Scan for the cell matching the given text and deliver its (X, Y) coordinate at center. 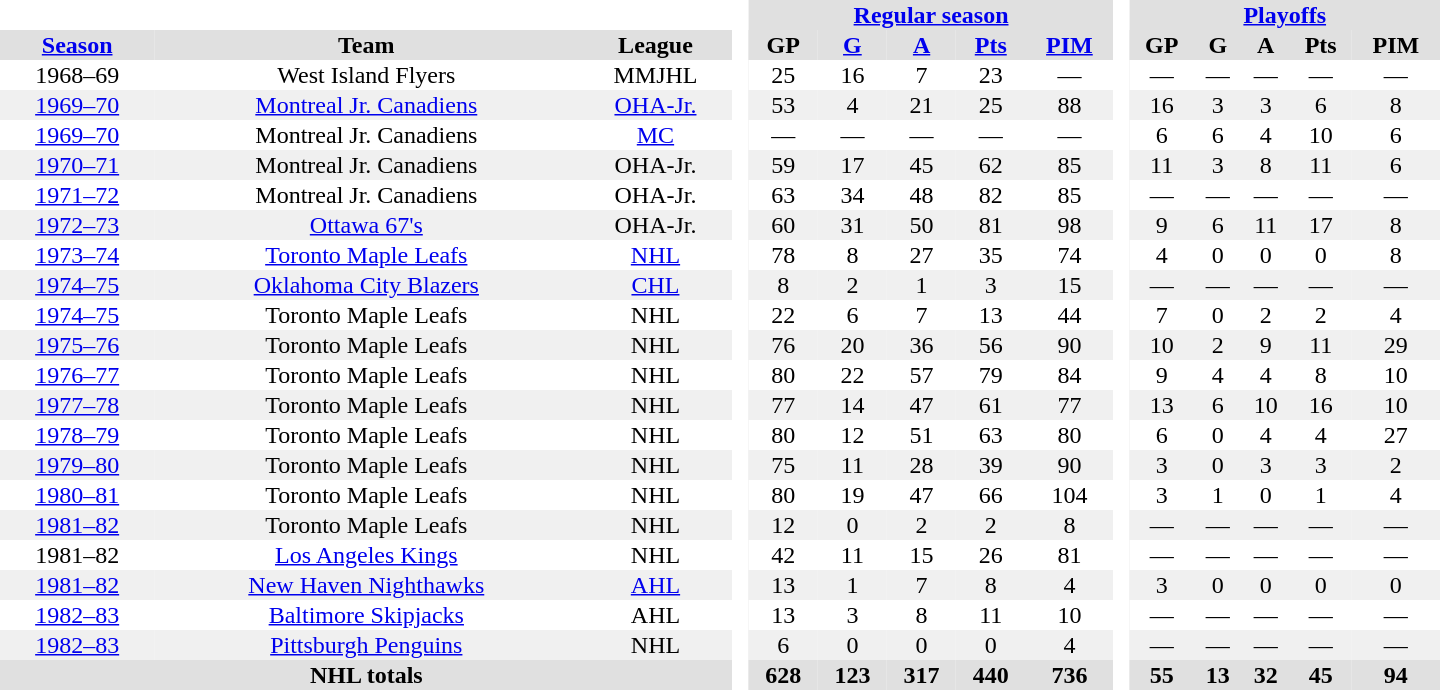
628 (784, 675)
League (655, 45)
94 (1396, 675)
1972–73 (77, 225)
82 (990, 195)
1976–77 (77, 375)
84 (1069, 375)
CHL (655, 285)
1971–72 (77, 195)
76 (784, 345)
48 (922, 195)
74 (1069, 255)
79 (990, 375)
1977–78 (77, 405)
50 (922, 225)
61 (990, 405)
66 (990, 495)
MC (655, 135)
Ottawa 67's (366, 225)
60 (784, 225)
Oklahoma City Blazers (366, 285)
26 (990, 555)
88 (1069, 105)
1979–80 (77, 465)
123 (852, 675)
39 (990, 465)
Baltimore Skipjacks (366, 615)
1973–74 (77, 255)
New Haven Nighthawks (366, 585)
Pittsburgh Penguins (366, 645)
29 (1396, 345)
21 (922, 105)
1968–69 (77, 75)
78 (784, 255)
31 (852, 225)
NHL totals (366, 675)
736 (1069, 675)
51 (922, 435)
57 (922, 375)
14 (852, 405)
1970–71 (77, 165)
55 (1161, 675)
Playoffs (1284, 15)
23 (990, 75)
West Island Flyers (366, 75)
59 (784, 165)
19 (852, 495)
Los Angeles Kings (366, 555)
62 (990, 165)
28 (922, 465)
35 (990, 255)
42 (784, 555)
44 (1069, 315)
MMJHL (655, 75)
104 (1069, 495)
32 (1266, 675)
56 (990, 345)
317 (922, 675)
1978–79 (77, 435)
1975–76 (77, 345)
75 (784, 465)
Team (366, 45)
36 (922, 345)
98 (1069, 225)
1980–81 (77, 495)
Season (77, 45)
53 (784, 105)
34 (852, 195)
Regular season (932, 15)
440 (990, 675)
20 (852, 345)
